Capture the cell that displays the provided text and extract its [X, Y] central coordinate. 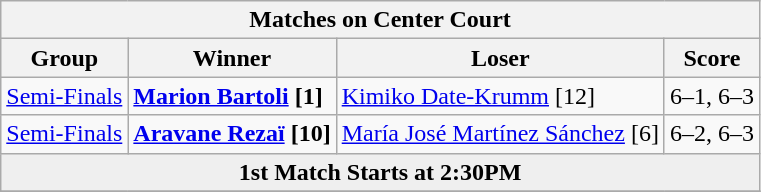
Group [64, 58]
6–1, 6–3 [712, 96]
6–2, 6–3 [712, 134]
Winner [232, 58]
Loser [500, 58]
Kimiko Date-Krumm [12] [500, 96]
Marion Bartoli [1] [232, 96]
Score [712, 58]
1st Match Starts at 2:30PM [380, 172]
Matches on Center Court [380, 20]
Aravane Rezaï [10] [232, 134]
María José Martínez Sánchez [6] [500, 134]
